Identify which cell holds the provided text, then report its [x, y] central coordinate. 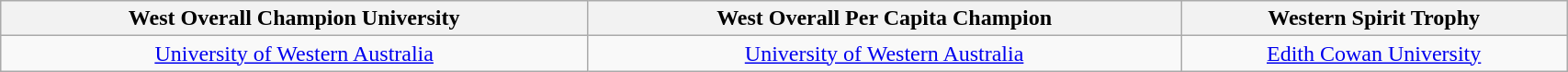
West Overall Per Capita Champion [885, 18]
Edith Cowan University [1374, 54]
West Overall Champion University [294, 18]
Western Spirit Trophy [1374, 18]
